Find where the given text appears and provide that cell's center as [x, y] coordinate. 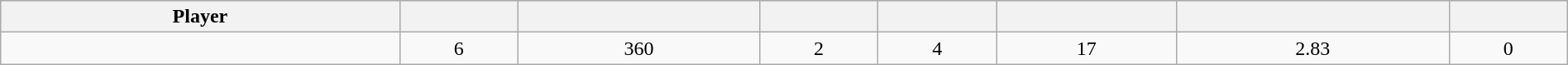
0 [1508, 48]
Player [200, 17]
2.83 [1313, 48]
6 [458, 48]
4 [938, 48]
17 [1087, 48]
2 [819, 48]
360 [638, 48]
